Capture the cell that displays the provided text and extract its (x, y) central coordinate. 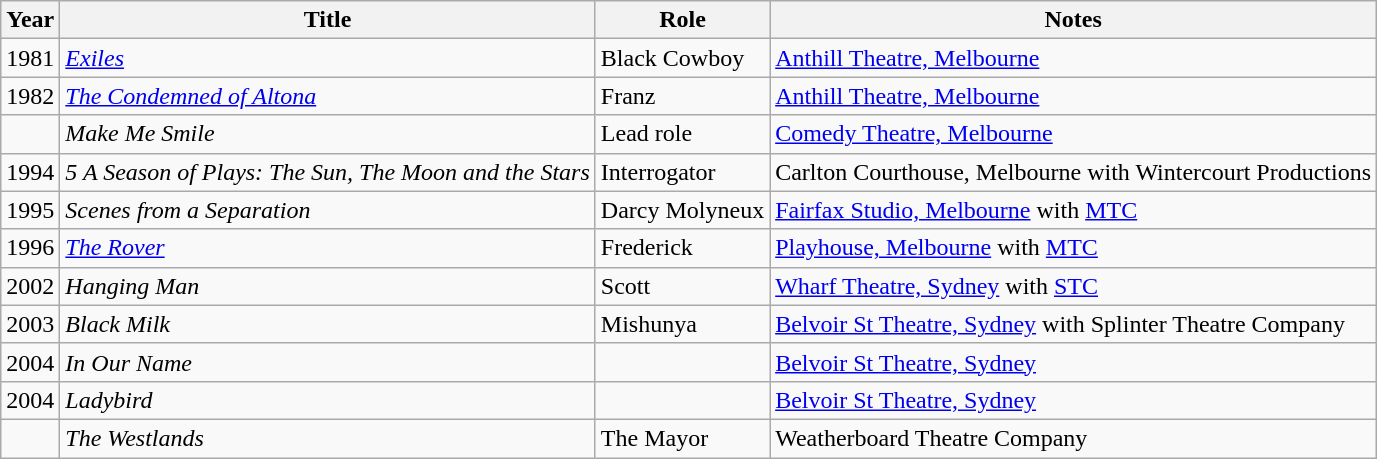
5 A Season of Plays: The Sun, The Moon and the Stars (328, 172)
Role (682, 20)
Darcy Molyneux (682, 210)
1994 (30, 172)
1981 (30, 58)
1996 (30, 248)
Make Me Smile (328, 134)
Ladybird (328, 400)
Belvoir St Theatre, Sydney with Splinter Theatre Company (1074, 324)
2002 (30, 286)
Notes (1074, 20)
Interrogator (682, 172)
Year (30, 20)
Playhouse, Melbourne with MTC (1074, 248)
Mishunya (682, 324)
The Rover (328, 248)
1982 (30, 96)
Frederick (682, 248)
The Westlands (328, 438)
Black Milk (328, 324)
Comedy Theatre, Melbourne (1074, 134)
The Mayor (682, 438)
Franz (682, 96)
Scenes from a Separation (328, 210)
Black Cowboy (682, 58)
Title (328, 20)
Fairfax Studio, Melbourne with MTC (1074, 210)
In Our Name (328, 362)
2003 (30, 324)
1995 (30, 210)
Exiles (328, 58)
Weatherboard Theatre Company (1074, 438)
Carlton Courthouse, Melbourne with Wintercourt Productions (1074, 172)
Lead role (682, 134)
The Condemned of Altona (328, 96)
Scott (682, 286)
Hanging Man (328, 286)
Wharf Theatre, Sydney with STC (1074, 286)
